Search for the cell housing the specified text and yield its (x, y) center coordinate. 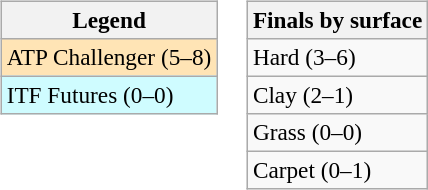
Hard (3–6) (337, 57)
Legend (108, 20)
Grass (0–0) (337, 133)
ATP Challenger (5–8) (108, 57)
Finals by surface (337, 20)
ITF Futures (0–0) (108, 95)
Clay (2–1) (337, 95)
Carpet (0–1) (337, 171)
